Extract the (X, Y) coordinate from the center of the cell holding the provided text.  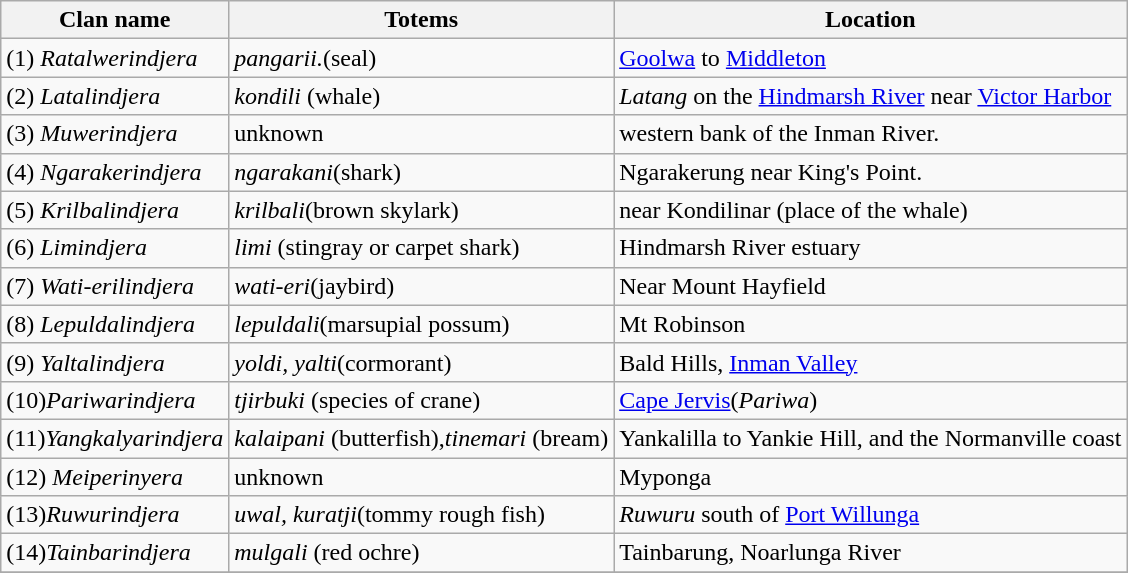
(12) Meiperinyera (115, 477)
Near Mount Hayfield (870, 286)
Ngarakerung near King's Point. (870, 172)
western bank of the Inman River. (870, 134)
Bald Hills, Inman Valley (870, 362)
(9) Yaltalindjera (115, 362)
(5) Krilbalindjera (115, 210)
Clan name (115, 20)
tjirbuki (species of crane) (422, 400)
(8) Lepuldalindjera (115, 324)
uwal, kuratji(tommy rough fish) (422, 515)
limi (stingray or carpet shark) (422, 248)
Hindmarsh River estuary (870, 248)
(13)Ruwurindjera (115, 515)
Yankalilla to Yankie Hill, and the Normanville coast (870, 438)
yoldi, yalti(cormorant) (422, 362)
(14)Tainbarindjera (115, 553)
wati-eri(jaybird) (422, 286)
Tainbarung, Noarlunga River (870, 553)
ngarakani(shark) (422, 172)
(6) Limindjera (115, 248)
krilbali(brown skylark) (422, 210)
mulgali (red ochre) (422, 553)
(2) Latalindjera (115, 96)
lepuldali(marsupial possum) (422, 324)
Goolwa to Middleton (870, 58)
Myponga (870, 477)
Totems (422, 20)
kondili (whale) (422, 96)
(1) Ratalwerindjera (115, 58)
(4) Ngarakerindjera (115, 172)
(10)Pariwarindjera (115, 400)
Ruwuru south of Port Willunga (870, 515)
near Kondilinar (place of the whale) (870, 210)
Mt Robinson (870, 324)
(7) Wati-erilindjera (115, 286)
(3) Muwerindjera (115, 134)
Cape Jervis(Pariwa) (870, 400)
Location (870, 20)
(11)Yangkalyarindjera (115, 438)
Latang on the Hindmarsh River near Victor Harbor (870, 96)
pangarii.(seal) (422, 58)
kalaipani (butterfish),tinemari (bream) (422, 438)
